Detect which cell encompasses the target text, then output its (x, y) center coordinate. 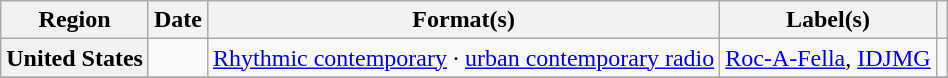
Region (75, 20)
Roc-A-Fella, IDJMG (828, 58)
Date (178, 20)
United States (75, 58)
Rhythmic contemporary · urban contemporary radio (464, 58)
Label(s) (828, 20)
Format(s) (464, 20)
